Return the [X, Y] coordinate for the center point of the cell that contains the specified text.  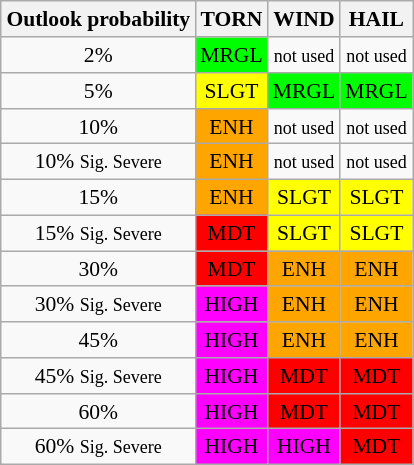
10% [98, 126]
Outlook probability [98, 19]
45% [98, 340]
WIND [304, 19]
15% Sig. Severe [98, 233]
10% Sig. Severe [98, 162]
30% [98, 269]
TORN [231, 19]
5% [98, 91]
60% [98, 411]
2% [98, 55]
15% [98, 197]
45% Sig. Severe [98, 376]
HAIL [376, 19]
30% Sig. Severe [98, 304]
60% Sig. Severe [98, 447]
